Capture the cell that displays the provided text and extract its (X, Y) central coordinate. 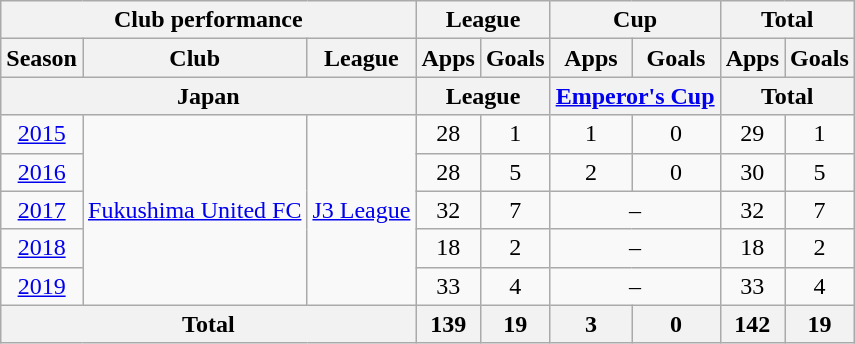
30 (752, 172)
Japan (208, 96)
2017 (42, 210)
Season (42, 58)
Club (194, 58)
Emperor's Cup (635, 96)
139 (448, 324)
3 (591, 324)
2018 (42, 248)
2015 (42, 134)
Fukushima United FC (194, 210)
Cup (635, 20)
Club performance (208, 20)
29 (752, 134)
2016 (42, 172)
2019 (42, 286)
J3 League (362, 210)
142 (752, 324)
